Locate the cell with the specified text and output its [x, y] center coordinate. 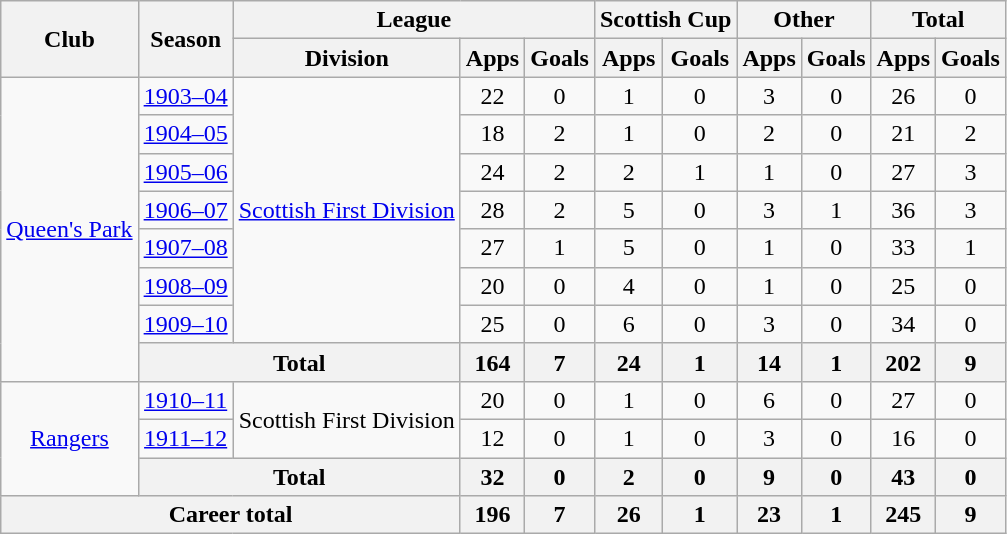
League [414, 20]
Division [346, 58]
12 [492, 438]
1904–05 [186, 134]
Scottish Cup [665, 20]
Season [186, 39]
1908–09 [186, 286]
Other [804, 20]
1907–08 [186, 248]
34 [903, 324]
16 [903, 438]
43 [903, 477]
245 [903, 515]
1903–04 [186, 96]
21 [903, 134]
36 [903, 210]
4 [628, 286]
1909–10 [186, 324]
18 [492, 134]
164 [492, 362]
Rangers [70, 438]
Club [70, 39]
196 [492, 515]
Career total [231, 515]
1910–11 [186, 400]
1911–12 [186, 438]
22 [492, 96]
33 [903, 248]
28 [492, 210]
Queen's Park [70, 229]
32 [492, 477]
1906–07 [186, 210]
1905–06 [186, 172]
23 [769, 515]
202 [903, 362]
14 [769, 362]
